Identify which cell holds the provided text, then report its (x, y) central coordinate. 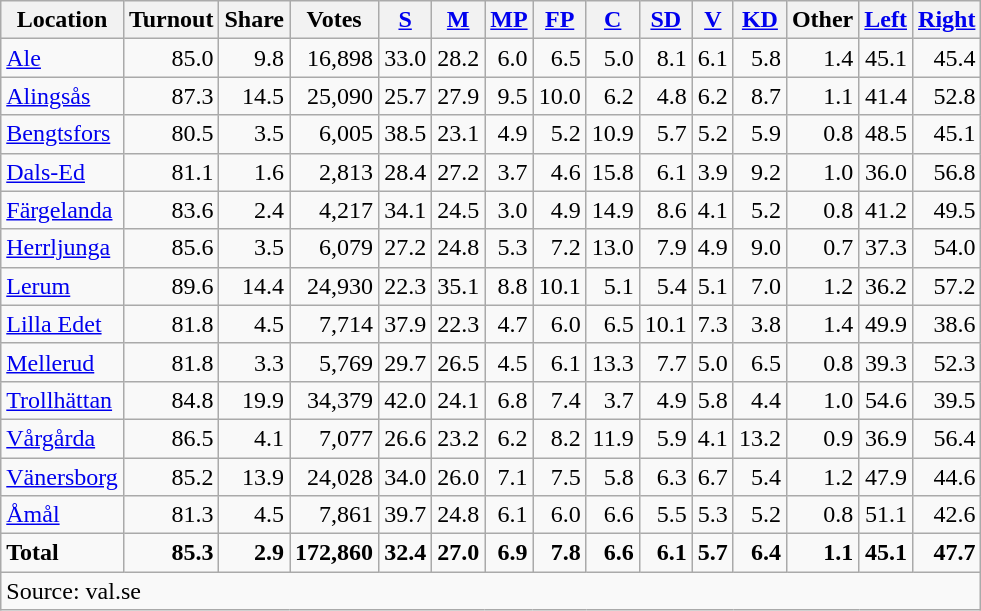
7.0 (760, 286)
41.2 (886, 210)
7,861 (334, 515)
37.3 (886, 248)
6.7 (712, 477)
7.5 (560, 477)
80.5 (171, 134)
25.7 (406, 96)
27.0 (458, 553)
Trollhättan (62, 400)
24,028 (334, 477)
13.2 (760, 438)
Åmål (62, 515)
24.5 (458, 210)
28.2 (458, 58)
83.6 (171, 210)
23.2 (458, 438)
45.4 (947, 58)
KD (760, 20)
Source: val.se (491, 591)
7.4 (560, 400)
Left (886, 20)
4.6 (560, 172)
7.1 (509, 477)
13.9 (254, 477)
6,079 (334, 248)
7.2 (560, 248)
87.3 (171, 96)
Mellerud (62, 362)
2.9 (254, 553)
42.0 (406, 400)
86.5 (171, 438)
27.9 (458, 96)
89.6 (171, 286)
26.0 (458, 477)
7.8 (560, 553)
23.1 (458, 134)
Lilla Edet (62, 324)
SD (666, 20)
FP (560, 20)
Total (62, 553)
4.4 (760, 400)
15.8 (612, 172)
6.9 (509, 553)
52.8 (947, 96)
8.7 (760, 96)
85.2 (171, 477)
Dals-Ed (62, 172)
10.0 (560, 96)
5,769 (334, 362)
51.1 (886, 515)
39.7 (406, 515)
25,090 (334, 96)
MP (509, 20)
37.9 (406, 324)
47.9 (886, 477)
3.9 (712, 172)
8.8 (509, 286)
Location (62, 20)
8.1 (666, 58)
39.3 (886, 362)
42.6 (947, 515)
7.9 (666, 248)
Votes (334, 20)
9.5 (509, 96)
4.7 (509, 324)
6.3 (666, 477)
Vänersborg (62, 477)
14.4 (254, 286)
10.9 (612, 134)
Alingsås (62, 96)
3.0 (509, 210)
19.9 (254, 400)
49.5 (947, 210)
85.3 (171, 553)
39.5 (947, 400)
41.4 (886, 96)
34.0 (406, 477)
33.0 (406, 58)
Färgelanda (62, 210)
Ale (62, 58)
54.0 (947, 248)
5.5 (666, 515)
3.8 (760, 324)
24,930 (334, 286)
0.7 (822, 248)
2.4 (254, 210)
44.6 (947, 477)
35.1 (458, 286)
16,898 (334, 58)
4.8 (666, 96)
11.9 (612, 438)
C (612, 20)
52.3 (947, 362)
38.6 (947, 324)
9.8 (254, 58)
Herrljunga (62, 248)
Share (254, 20)
7.3 (712, 324)
32.4 (406, 553)
172,860 (334, 553)
56.4 (947, 438)
2,813 (334, 172)
8.6 (666, 210)
36.2 (886, 286)
7,714 (334, 324)
Turnout (171, 20)
29.7 (406, 362)
13.3 (612, 362)
81.3 (171, 515)
1.6 (254, 172)
28.4 (406, 172)
24.1 (458, 400)
47.7 (947, 553)
13.0 (612, 248)
7,077 (334, 438)
Vårgårda (62, 438)
6,005 (334, 134)
6.4 (760, 553)
26.5 (458, 362)
0.9 (822, 438)
Right (947, 20)
9.0 (760, 248)
4,217 (334, 210)
Bengtsfors (62, 134)
36.9 (886, 438)
M (458, 20)
85.6 (171, 248)
9.2 (760, 172)
57.2 (947, 286)
81.1 (171, 172)
85.0 (171, 58)
38.5 (406, 134)
84.8 (171, 400)
54.6 (886, 400)
14.9 (612, 210)
49.9 (886, 324)
6.8 (509, 400)
S (406, 20)
V (712, 20)
36.0 (886, 172)
7.7 (666, 362)
14.5 (254, 96)
48.5 (886, 134)
8.2 (560, 438)
Lerum (62, 286)
3.3 (254, 362)
56.8 (947, 172)
26.6 (406, 438)
Other (822, 20)
34.1 (406, 210)
34,379 (334, 400)
